Locate the cell with the specified text and output its [X, Y] center coordinate. 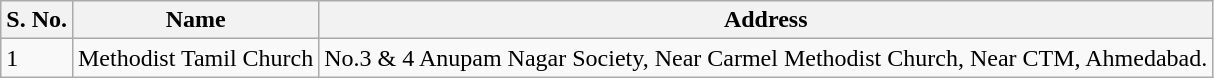
1 [37, 58]
Address [766, 20]
Methodist Tamil Church [195, 58]
No.3 & 4 Anupam Nagar Society, Near Carmel Methodist Church, Near CTM, Ahmedabad. [766, 58]
S. No. [37, 20]
Name [195, 20]
